Pinpoint the cell where the given text exists, returning its (X, Y) midpoint coordinate. 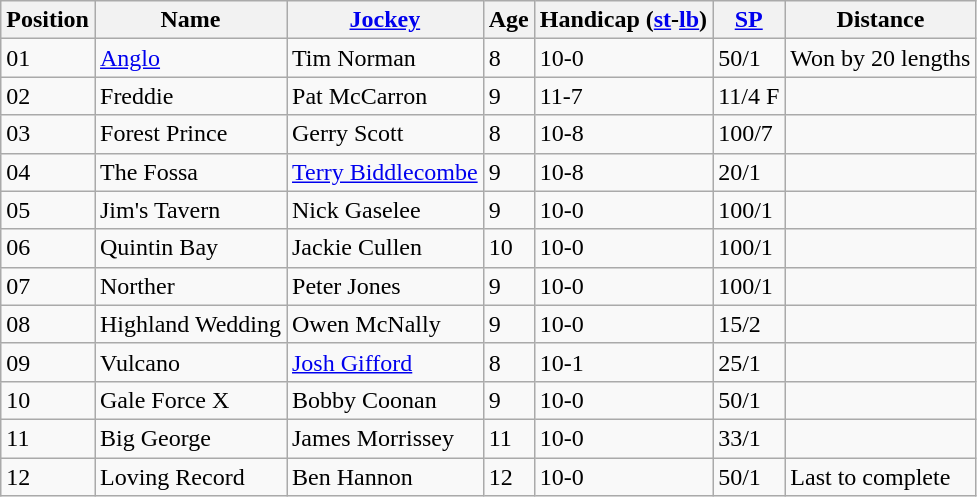
Ben Hannon (384, 477)
04 (48, 172)
Big George (190, 438)
10-1 (623, 362)
08 (48, 324)
Terry Biddlecombe (384, 172)
02 (48, 96)
Josh Gifford (384, 362)
09 (48, 362)
100/7 (749, 134)
20/1 (749, 172)
Nick Gaselee (384, 210)
25/1 (749, 362)
James Morrissey (384, 438)
Tim Norman (384, 58)
Gerry Scott (384, 134)
11-7 (623, 96)
Jockey (384, 20)
Quintin Bay (190, 248)
Bobby Coonan (384, 400)
06 (48, 248)
Last to complete (880, 477)
07 (48, 286)
Jackie Cullen (384, 248)
Jim's Tavern (190, 210)
03 (48, 134)
Peter Jones (384, 286)
Age (508, 20)
SP (749, 20)
01 (48, 58)
33/1 (749, 438)
11/4 F (749, 96)
Owen McNally (384, 324)
Anglo (190, 58)
Pat McCarron (384, 96)
Freddie (190, 96)
05 (48, 210)
Vulcano (190, 362)
Loving Record (190, 477)
Won by 20 lengths (880, 58)
The Fossa (190, 172)
Gale Force X (190, 400)
Distance (880, 20)
Norther (190, 286)
Name (190, 20)
Forest Prince (190, 134)
Handicap (st-lb) (623, 20)
Position (48, 20)
Highland Wedding (190, 324)
15/2 (749, 324)
